Return [x, y] of the center of cell containing provided text 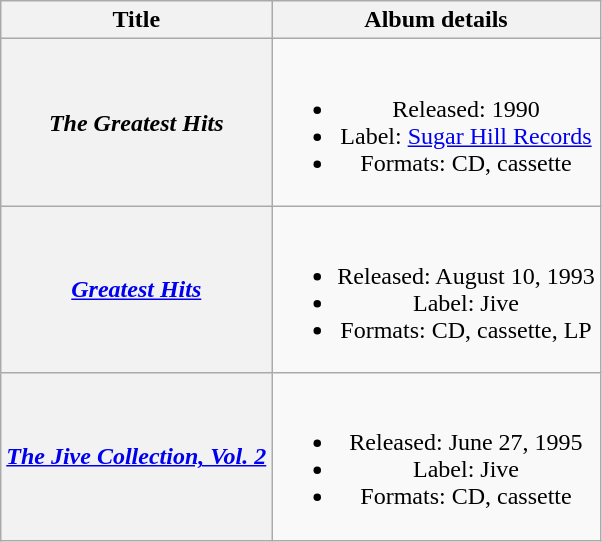
Album details [436, 20]
The Greatest Hits [136, 122]
The Jive Collection, Vol. 2 [136, 456]
Released: August 10, 1993Label: JiveFormats: CD, cassette, LP [436, 290]
Greatest Hits [136, 290]
Title [136, 20]
Released: 1990Label: Sugar Hill RecordsFormats: CD, cassette [436, 122]
Released: June 27, 1995Label: JiveFormats: CD, cassette [436, 456]
